Output the [x, y] coordinate of the center of the cell containing the given text.  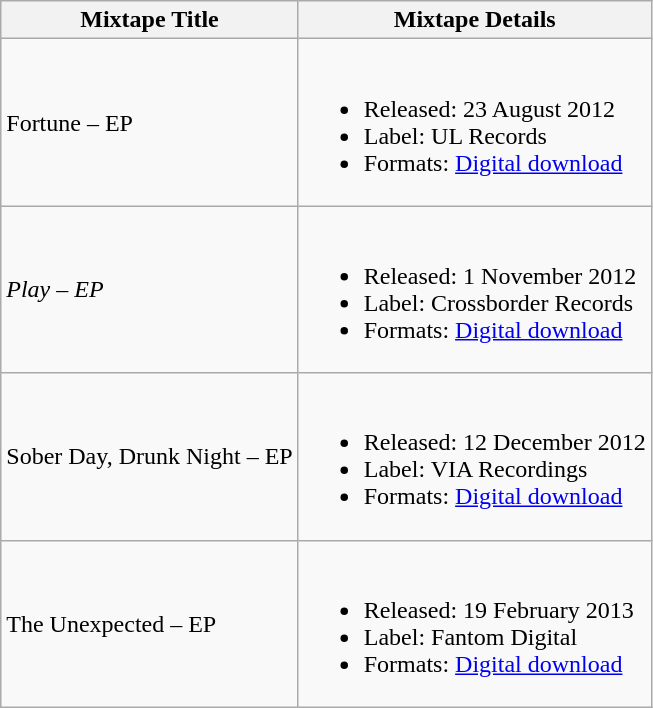
Released: 1 November 2012Label: Crossborder RecordsFormats: Digital download [474, 290]
Released: 23 August 2012Label: UL RecordsFormats: Digital download [474, 122]
Released: 12 December 2012Label: VIA RecordingsFormats: Digital download [474, 456]
The Unexpected – EP [150, 624]
Mixtape Details [474, 20]
Sober Day, Drunk Night – EP [150, 456]
Play – EP [150, 290]
Fortune – EP [150, 122]
Released: 19 February 2013Label: Fantom DigitalFormats: Digital download [474, 624]
Mixtape Title [150, 20]
